Find where the given text appears and provide that cell's center as [x, y] coordinate. 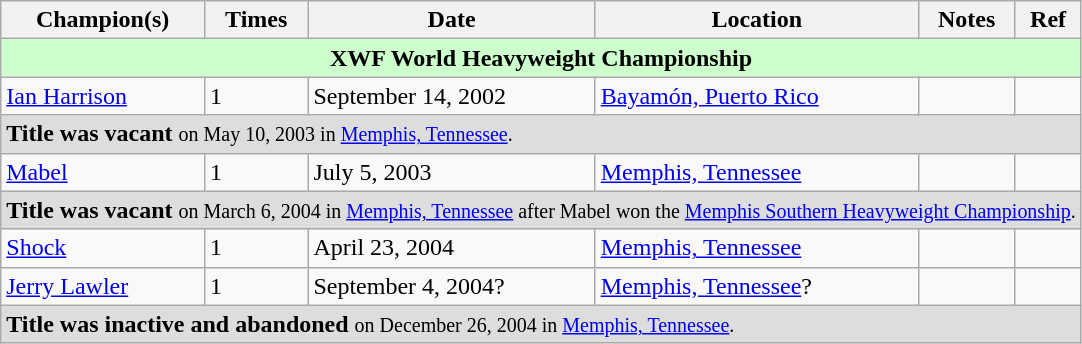
Date [452, 20]
Bayamón, Puerto Rico [756, 96]
XWF World Heavyweight Championship [542, 58]
Title was vacant on May 10, 2003 in Memphis, Tennessee. [542, 134]
Title was inactive and abandoned on December 26, 2004 in Memphis, Tennessee. [542, 324]
Mabel [103, 172]
Times [256, 20]
April 23, 2004 [452, 248]
September 4, 2004? [452, 286]
Ian Harrison [103, 96]
Location [756, 20]
Jerry Lawler [103, 286]
Title was vacant on March 6, 2004 in Memphis, Tennessee after Mabel won the Memphis Southern Heavyweight Championship. [542, 210]
Shock [103, 248]
Champion(s) [103, 20]
September 14, 2002 [452, 96]
Notes [966, 20]
Ref [1048, 20]
July 5, 2003 [452, 172]
Memphis, Tennessee? [756, 286]
